From the cell containing the given text, extract its center point as (x, y) coordinate. 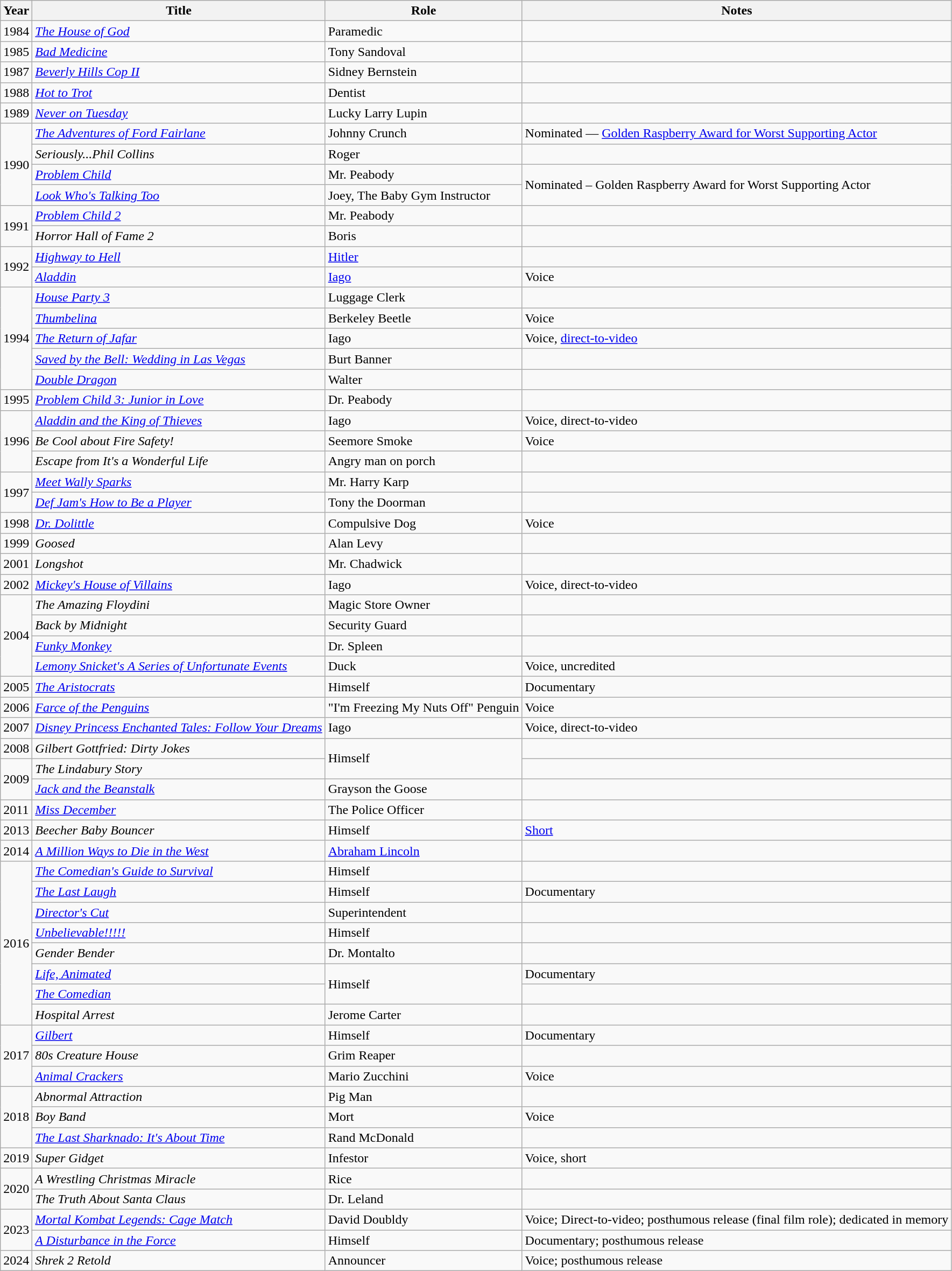
Voice; posthumous release (737, 1261)
The Comedian's Guide to Survival (179, 871)
Year (16, 11)
1992 (16, 267)
2005 (16, 687)
80s Creature House (179, 1056)
2004 (16, 636)
The Amazing Floydini (179, 605)
Tony Sandoval (424, 52)
2014 (16, 851)
Horror Hall of Fame 2 (179, 236)
Look Who's Talking Too (179, 195)
Rice (424, 1178)
Walter (424, 380)
Dr. Peabody (424, 400)
1991 (16, 226)
The Last Laugh (179, 891)
Nominated – Golden Raspberry Award for Worst Supporting Actor (737, 185)
1994 (16, 339)
Nominated — Golden Raspberry Award for Worst Supporting Actor (737, 134)
Hospital Arrest (179, 1015)
Shrek 2 Retold (179, 1261)
Voice; Direct-to-video; posthumous release (final film role); dedicated in memory (737, 1219)
The Last Sharknado: It's About Time (179, 1137)
Gilbert (179, 1035)
Title (179, 11)
Luggage Clerk (424, 298)
2017 (16, 1056)
1985 (16, 52)
Lemony Snicket's A Series of Unfortunate Events (179, 666)
2002 (16, 584)
Voice, short (737, 1158)
Be Cool about Fire Safety! (179, 441)
Problem Child 3: Junior in Love (179, 400)
2006 (16, 707)
Sidney Bernstein (424, 72)
The House of God (179, 31)
Paramedic (424, 31)
Problem Child 2 (179, 215)
1995 (16, 400)
2013 (16, 830)
Funky Monkey (179, 646)
Disney Princess Enchanted Tales: Follow Your Dreams (179, 728)
Jack and the Beanstalk (179, 789)
Def Jam's How to Be a Player (179, 502)
The Lindabury Story (179, 769)
Documentary; posthumous release (737, 1240)
Mario Zucchini (424, 1076)
Farce of the Penguins (179, 707)
Angry man on porch (424, 461)
Role (424, 11)
Double Dragon (179, 380)
Magic Store Owner (424, 605)
Mortal Kombat Legends: Cage Match (179, 1219)
Bad Medicine (179, 52)
2023 (16, 1230)
Dr. Leland (424, 1199)
Security Guard (424, 626)
Infestor (424, 1158)
Meet Wally Sparks (179, 482)
Short (737, 830)
1998 (16, 523)
Joey, The Baby Gym Instructor (424, 195)
Mort (424, 1117)
Duck (424, 666)
Tony the Doorman (424, 502)
Director's Cut (179, 912)
2007 (16, 728)
Alan Levy (424, 543)
Johnny Crunch (424, 134)
Never on Tuesday (179, 113)
Boris (424, 236)
1990 (16, 164)
Burt Banner (424, 359)
Gender Bender (179, 953)
"I'm Freezing My Nuts Off" Penguin (424, 707)
A Wrestling Christmas Miracle (179, 1178)
Dr. Dolittle (179, 523)
Saved by the Bell: Wedding in Las Vegas (179, 359)
The Aristocrats (179, 687)
Dr. Spleen (424, 646)
Announcer (424, 1261)
1988 (16, 93)
Boy Band (179, 1117)
Abnormal Attraction (179, 1097)
Voice, uncredited (737, 666)
A Million Ways to Die in the West (179, 851)
Longshot (179, 564)
The Return of Jafar (179, 339)
Pig Man (424, 1097)
Escape from It's a Wonderful Life (179, 461)
Unbelievable!!!!! (179, 933)
Lucky Larry Lupin (424, 113)
Animal Crackers (179, 1076)
1984 (16, 31)
2020 (16, 1189)
Seriously...Phil Collins (179, 154)
The Adventures of Ford Fairlane (179, 134)
2019 (16, 1158)
The Police Officer (424, 810)
Hitler (424, 257)
Goosed (179, 543)
House Party 3 (179, 298)
1997 (16, 492)
Life, Animated (179, 974)
2001 (16, 564)
1987 (16, 72)
Gilbert Gottfried: Dirty Jokes (179, 748)
Grim Reaper (424, 1056)
Mickey's House of Villains (179, 584)
Compulsive Dog (424, 523)
1996 (16, 441)
Rand McDonald (424, 1137)
Mr. Harry Karp (424, 482)
Seemore Smoke (424, 441)
Notes (737, 11)
David Doubldy (424, 1219)
Grayson the Goose (424, 789)
Beecher Baby Bouncer (179, 830)
Mr. Chadwick (424, 564)
Problem Child (179, 174)
1999 (16, 543)
Roger (424, 154)
Aladdin (179, 277)
Abraham Lincoln (424, 851)
2011 (16, 810)
Super Gidget (179, 1158)
Dr. Montalto (424, 953)
Miss December (179, 810)
Aladdin and the King of Thieves (179, 420)
1989 (16, 113)
Highway to Hell (179, 257)
2008 (16, 748)
2016 (16, 943)
Superintendent (424, 912)
Thumbelina (179, 318)
The Comedian (179, 994)
The Truth About Santa Claus (179, 1199)
Berkeley Beetle (424, 318)
Jerome Carter (424, 1015)
2024 (16, 1261)
Dentist (424, 93)
2009 (16, 779)
Hot to Trot (179, 93)
Back by Midnight (179, 626)
Beverly Hills Cop II (179, 72)
2018 (16, 1117)
A Disturbance in the Force (179, 1240)
